Determine the [x, y] coordinate at the center of the cell enclosing the given text.  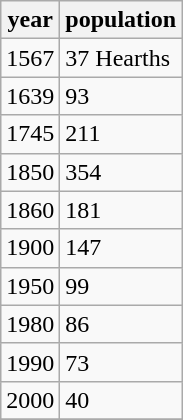
1567 [30, 58]
40 [121, 400]
year [30, 20]
1950 [30, 286]
1639 [30, 96]
1990 [30, 362]
1980 [30, 324]
1860 [30, 210]
1745 [30, 134]
93 [121, 96]
population [121, 20]
354 [121, 172]
73 [121, 362]
211 [121, 134]
181 [121, 210]
147 [121, 248]
1900 [30, 248]
99 [121, 286]
37 Hearths [121, 58]
1850 [30, 172]
2000 [30, 400]
86 [121, 324]
